Find where the given text appears and provide that cell's center as [x, y] coordinate. 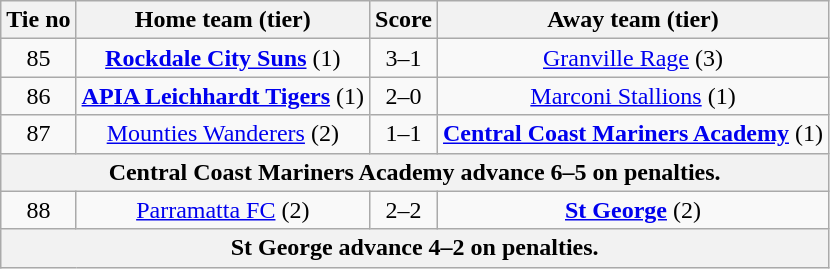
3–1 [404, 58]
Marconi Stallions (1) [634, 96]
86 [38, 96]
Parramatta FC (2) [223, 210]
St George advance 4–2 on penalties. [415, 248]
Home team (tier) [223, 20]
St George (2) [634, 210]
85 [38, 58]
Granville Rage (3) [634, 58]
APIA Leichhardt Tigers (1) [223, 96]
Tie no [38, 20]
87 [38, 134]
Away team (tier) [634, 20]
Mounties Wanderers (2) [223, 134]
Rockdale City Suns (1) [223, 58]
Score [404, 20]
Central Coast Mariners Academy (1) [634, 134]
1–1 [404, 134]
2–2 [404, 210]
88 [38, 210]
Central Coast Mariners Academy advance 6–5 on penalties. [415, 172]
2–0 [404, 96]
